From the cell containing the given text, extract its center point as [x, y] coordinate. 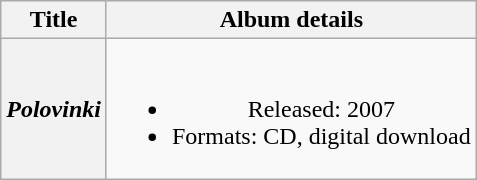
Album details [291, 20]
Polovinki [54, 109]
Released: 2007Formats: CD, digital download [291, 109]
Title [54, 20]
